Detect which cell encompasses the target text, then output its (X, Y) center coordinate. 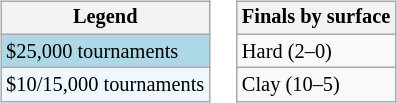
Legend (105, 18)
Hard (2–0) (316, 51)
Clay (10–5) (316, 85)
$10/15,000 tournaments (105, 85)
$25,000 tournaments (105, 51)
Finals by surface (316, 18)
